Capture the cell that displays the provided text and extract its [x, y] central coordinate. 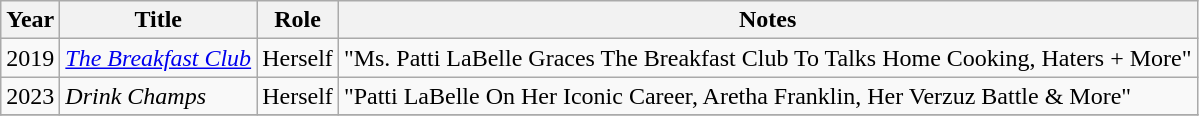
Year [30, 20]
"Patti LaBelle On Her Iconic Career, Aretha Franklin, Her Verzuz Battle & More" [768, 96]
The Breakfast Club [158, 58]
2019 [30, 58]
"Ms. Patti LaBelle Graces The Breakfast Club To Talks Home Cooking, Haters + More" [768, 58]
Notes [768, 20]
Drink Champs [158, 96]
2023 [30, 96]
Role [298, 20]
Title [158, 20]
